Output the [X, Y] coordinate of the center of the cell containing the given text.  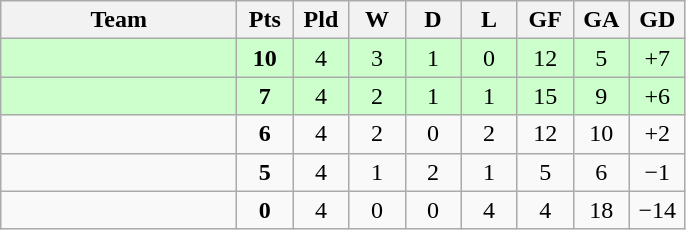
9 [601, 96]
W [377, 20]
−14 [657, 210]
D [433, 20]
L [489, 20]
−1 [657, 172]
7 [265, 96]
+7 [657, 58]
+2 [657, 134]
3 [377, 58]
GF [545, 20]
Pts [265, 20]
Pld [321, 20]
15 [545, 96]
GA [601, 20]
18 [601, 210]
+6 [657, 96]
Team [119, 20]
GD [657, 20]
